Search for the cell housing the specified text and yield its (x, y) center coordinate. 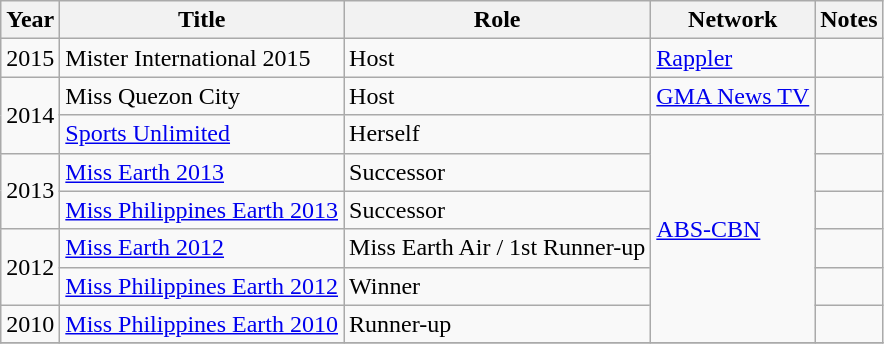
Rappler (733, 58)
2010 (30, 324)
Miss Earth Air / 1st Runner-up (498, 248)
Role (498, 20)
GMA News TV (733, 96)
ABS-CBN (733, 229)
Miss Philippines Earth 2013 (202, 210)
Title (202, 20)
Winner (498, 286)
Miss Earth 2013 (202, 172)
Year (30, 20)
Runner-up (498, 324)
Miss Earth 2012 (202, 248)
2014 (30, 115)
Miss Quezon City (202, 96)
2015 (30, 58)
Miss Philippines Earth 2012 (202, 286)
2013 (30, 191)
Network (733, 20)
Notes (849, 20)
Mister International 2015 (202, 58)
Sports Unlimited (202, 134)
Miss Philippines Earth 2010 (202, 324)
Herself (498, 134)
2012 (30, 267)
